Locate the cell with the specified text and output its [X, Y] center coordinate. 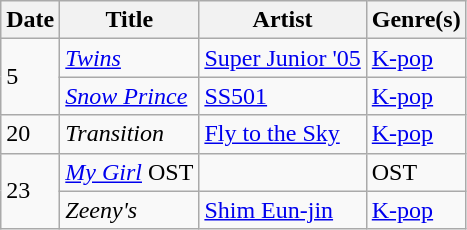
Date [30, 20]
Fly to the Sky [282, 134]
Twins [130, 58]
My Girl OST [130, 172]
Snow Prince [130, 96]
Artist [282, 20]
Transition [130, 134]
5 [30, 77]
Title [130, 20]
Shim Eun-jin [282, 210]
OST [416, 172]
Genre(s) [416, 20]
Super Junior '05 [282, 58]
Zeeny's [130, 210]
20 [30, 134]
23 [30, 191]
SS501 [282, 96]
